Pinpoint the cell where the given text exists, returning its (X, Y) midpoint coordinate. 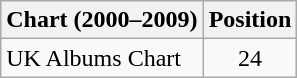
UK Albums Chart (102, 58)
Chart (2000–2009) (102, 20)
Position (250, 20)
24 (250, 58)
